Identify which cell holds the provided text, then report its (X, Y) central coordinate. 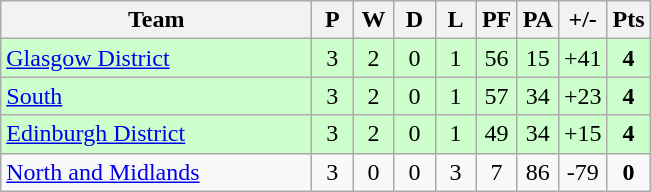
+/- (582, 20)
North and Midlands (156, 172)
Pts (628, 20)
Edinburgh District (156, 134)
Glasgow District (156, 58)
PA (538, 20)
L (456, 20)
86 (538, 172)
D (414, 20)
7 (496, 172)
15 (538, 58)
Team (156, 20)
South (156, 96)
+15 (582, 134)
49 (496, 134)
-79 (582, 172)
PF (496, 20)
+41 (582, 58)
56 (496, 58)
+23 (582, 96)
57 (496, 96)
P (332, 20)
W (374, 20)
